Detect which cell encompasses the target text, then output its [X, Y] center coordinate. 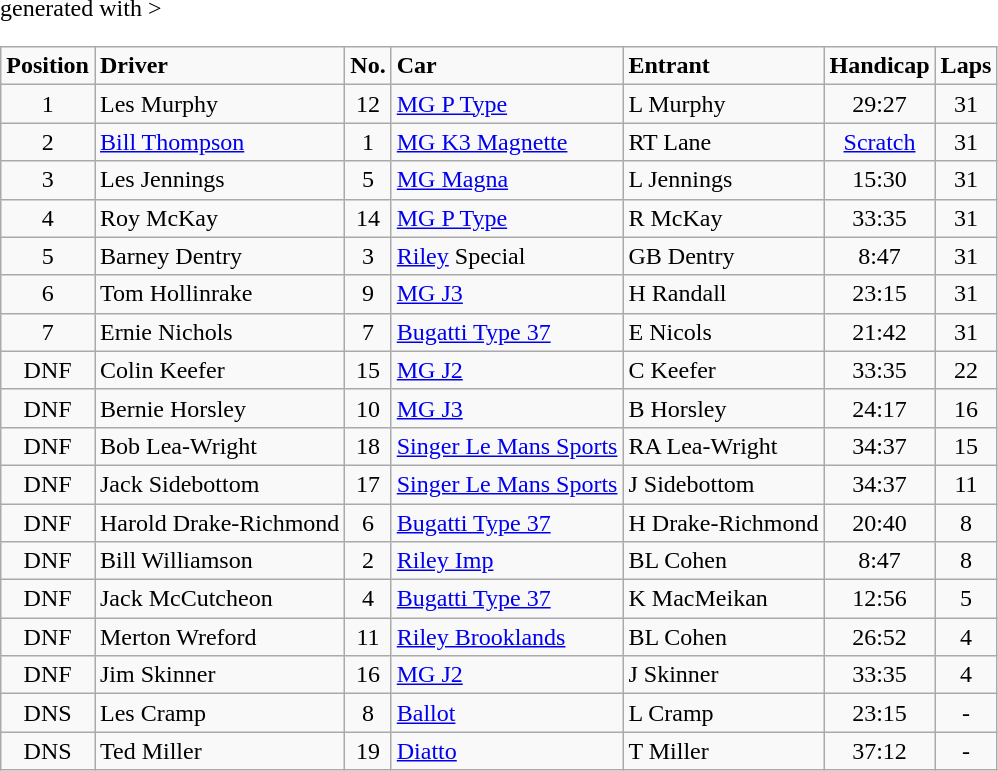
B Horsley [724, 408]
K MacMeikan [724, 599]
22 [966, 370]
L Cramp [724, 713]
J Sidebottom [724, 484]
Colin Keefer [219, 370]
Laps [966, 66]
Jack Sidebottom [219, 484]
T Miller [724, 751]
RA Lea-Wright [724, 446]
E Nicols [724, 332]
Diatto [507, 751]
37:12 [880, 751]
Bernie Horsley [219, 408]
17 [368, 484]
12 [368, 104]
Driver [219, 66]
Bob Lea-Wright [219, 446]
No. [368, 66]
Bill Williamson [219, 561]
14 [368, 218]
H Randall [724, 294]
Ernie Nichols [219, 332]
L Murphy [724, 104]
R McKay [724, 218]
18 [368, 446]
Jack McCutcheon [219, 599]
Barney Dentry [219, 256]
Car [507, 66]
Roy McKay [219, 218]
C Keefer [724, 370]
15:30 [880, 180]
Bill Thompson [219, 142]
29:27 [880, 104]
Les Jennings [219, 180]
Les Cramp [219, 713]
Riley Special [507, 256]
MG K3 Magnette [507, 142]
RT Lane [724, 142]
Scratch [880, 142]
Merton Wreford [219, 637]
H Drake-Richmond [724, 523]
9 [368, 294]
21:42 [880, 332]
24:17 [880, 408]
Entrant [724, 66]
19 [368, 751]
Tom Hollinrake [219, 294]
20:40 [880, 523]
J Skinner [724, 675]
Position [48, 66]
Harold Drake-Richmond [219, 523]
GB Dentry [724, 256]
26:52 [880, 637]
L Jennings [724, 180]
Riley Imp [507, 561]
Les Murphy [219, 104]
Ballot [507, 713]
12:56 [880, 599]
Handicap [880, 66]
Riley Brooklands [507, 637]
Ted Miller [219, 751]
MG Magna [507, 180]
10 [368, 408]
Jim Skinner [219, 675]
